Provide the [x, y] coordinate of the cell's center where the given text is located.  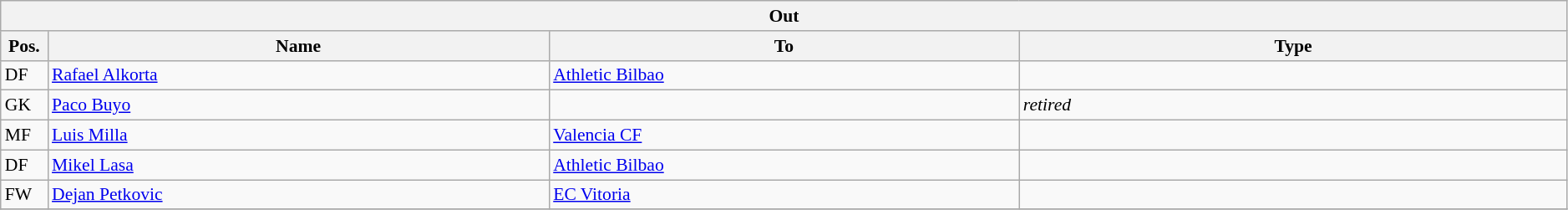
Dejan Petkovic [298, 195]
Luis Milla [298, 136]
Mikel Lasa [298, 165]
MF [24, 136]
GK [24, 105]
Pos. [24, 46]
To [784, 46]
Paco Buyo [298, 105]
Name [298, 46]
FW [24, 195]
retired [1293, 105]
Type [1293, 46]
Valencia CF [784, 136]
Out [784, 16]
EC Vitoria [784, 195]
Rafael Alkorta [298, 75]
